Capture the cell that displays the provided text and extract its (X, Y) central coordinate. 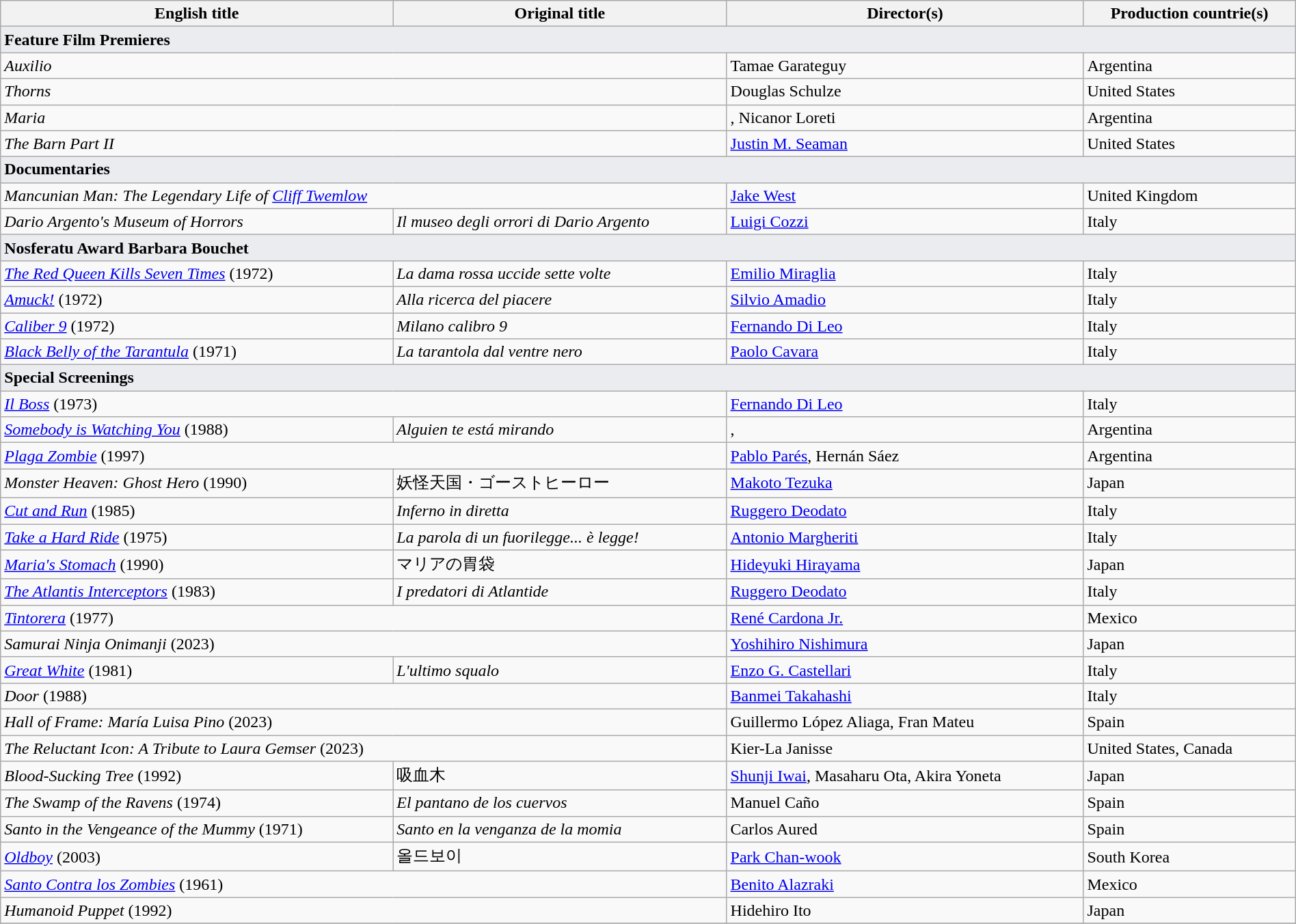
I predatori di Atlantide (560, 592)
올드보이 (560, 857)
Cut and Run (1985) (197, 511)
妖怪天国・ゴーストヒーロー (560, 484)
Benito Alazraki (905, 884)
René Cardona Jr. (905, 618)
Jake West (905, 195)
Director(s) (905, 14)
The Red Queen Kills Seven Times (1972) (197, 273)
Feature Film Premieres (648, 40)
Hall of Frame: María Luisa Pino (2023) (364, 722)
Samurai Ninja Onimanji (2023) (364, 644)
English title (197, 14)
Plaga Zombie (1997) (364, 456)
Great White (1981) (197, 670)
The Reluctant Icon: A Tribute to Laura Gemser (2023) (364, 748)
Auxilio (364, 66)
Alla ricerca del piacere (560, 299)
Inferno in diretta (560, 511)
Il Boss (1973) (364, 404)
Alguien te está mirando (560, 430)
Emilio Miraglia (905, 273)
吸血木 (560, 776)
Somebody is Watching You (1988) (197, 430)
Guillermo López Aliaga, Fran Mateu (905, 722)
Douglas Schulze (905, 92)
Justin M. Seaman (905, 144)
The Atlantis Interceptors (1983) (197, 592)
The Barn Part II (364, 144)
Manuel Caño (905, 803)
Pablo Parés, Hernán Sáez (905, 456)
South Korea (1189, 857)
El pantano de los cuervos (560, 803)
La tarantola dal ventre nero (560, 352)
Tamae Garateguy (905, 66)
Black Belly of the Tarantula (1971) (197, 352)
Production countrie(s) (1189, 14)
Monster Heaven: Ghost Hero (1990) (197, 484)
Humanoid Puppet (1992) (364, 910)
Antonio Margheriti (905, 536)
Park Chan-wook (905, 857)
Maria's Stomach (1990) (197, 565)
, (905, 430)
Yoshihiro Nishimura (905, 644)
Enzo G. Castellari (905, 670)
La parola di un fuorilegge... è legge! (560, 536)
Take a Hard Ride (1975) (197, 536)
La dama rossa uccide sette volte (560, 273)
Carlos Aured (905, 829)
Amuck! (1972) (197, 299)
Shunji Iwai, Masaharu Ota, Akira Yoneta (905, 776)
, Nicanor Loreti (905, 118)
Blood-Sucking Tree (1992) (197, 776)
United States, Canada (1189, 748)
Il museo degli orrori di Dario Argento (560, 221)
Makoto Tezuka (905, 484)
Luigi Cozzi (905, 221)
Caliber 9 (1972) (197, 326)
Documentaries (648, 169)
United Kingdom (1189, 195)
Dario Argento's Museum of Horrors (197, 221)
Tintorera (1977) (364, 618)
The Swamp of the Ravens (1974) (197, 803)
Nosferatu Award Barbara Bouchet (648, 247)
マリアの胃袋 (560, 565)
Santo in the Vengeance of the Mummy (1971) (197, 829)
Paolo Cavara (905, 352)
Thorns (364, 92)
Milano calibro 9 (560, 326)
Hideyuki Hirayama (905, 565)
Oldboy (2003) (197, 857)
Original title (560, 14)
Special Screenings (648, 378)
Silvio Amadio (905, 299)
Kier-La Janisse (905, 748)
Santo Contra los Zombies (1961) (364, 884)
Banmei Takahashi (905, 696)
Maria (364, 118)
Mancunian Man: The Legendary Life of Cliff Twemlow (364, 195)
Hidehiro Ito (905, 910)
L'ultimo squalo (560, 670)
Door (1988) (364, 696)
Santo en la venganza de la momia (560, 829)
